Scan for the cell matching the given text and deliver its [X, Y] coordinate at center. 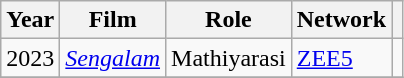
Role [229, 20]
ZEE5 [341, 58]
Sengalam [113, 58]
Network [341, 20]
Year [30, 20]
2023 [30, 58]
Film [113, 20]
Mathiyarasi [229, 58]
